Return the (x, y) coordinate for the center point of the cell that contains the specified text.  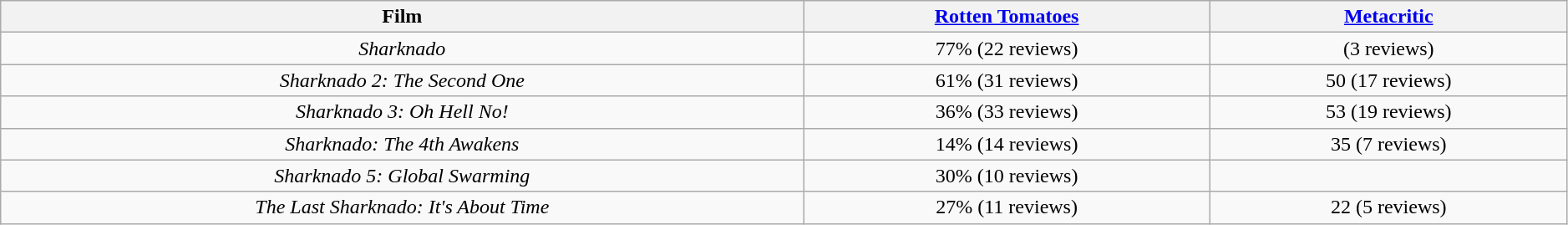
Sharknado 5: Global Swarming (403, 176)
14% (14 reviews) (1007, 144)
22 (5 reviews) (1388, 207)
The Last Sharknado: It's About Time (403, 207)
30% (10 reviews) (1007, 176)
Sharknado 3: Oh Hell No! (403, 112)
Rotten Tomatoes (1007, 17)
Metacritic (1388, 17)
Sharknado: The 4th Awakens (403, 144)
77% (22 reviews) (1007, 49)
35 (7 reviews) (1388, 144)
27% (11 reviews) (1007, 207)
(3 reviews) (1388, 49)
Sharknado 2: The Second One (403, 80)
36% (33 reviews) (1007, 112)
61% (31 reviews) (1007, 80)
Film (403, 17)
53 (19 reviews) (1388, 112)
Sharknado (403, 49)
50 (17 reviews) (1388, 80)
